Capture the cell that displays the provided text and extract its (X, Y) central coordinate. 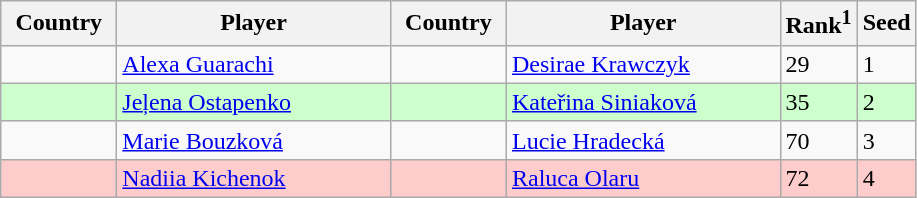
35 (818, 102)
Marie Bouzková (254, 140)
72 (818, 178)
3 (886, 140)
Desirae Krawczyk (643, 64)
2 (886, 102)
Jeļena Ostapenko (254, 102)
Kateřina Siniaková (643, 102)
Raluca Olaru (643, 178)
Rank1 (818, 24)
Nadiia Kichenok (254, 178)
1 (886, 64)
Seed (886, 24)
70 (818, 140)
Lucie Hradecká (643, 140)
4 (886, 178)
29 (818, 64)
Alexa Guarachi (254, 64)
